Output the [X, Y] coordinate of the center of the cell containing the given text.  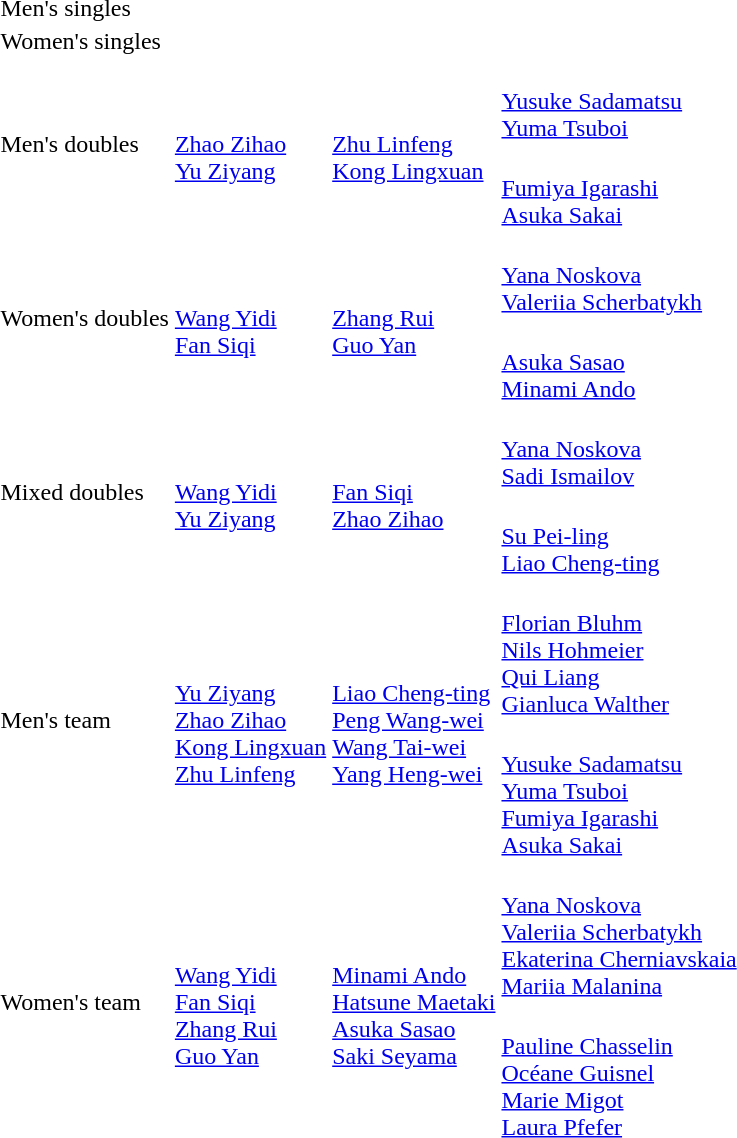
Zhao ZihaoYu Ziyang [250, 144]
Wang YidiYu Ziyang [250, 492]
Liao Cheng-tingPeng Wang-weiWang Tai-weiYang Heng-wei [414, 720]
Wang YidiFan Siqi [250, 318]
Fan SiqiZhao Zihao [414, 492]
Zhang RuiGuo Yan [414, 318]
Yu ZiyangZhao ZihaoKong LingxuanZhu Linfeng [250, 720]
Zhu LinfengKong Lingxuan [414, 144]
